Provide the (x, y) coordinate of the cell's center where the given text is located.  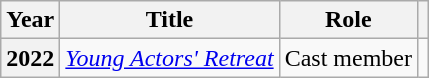
Title (170, 20)
Role (348, 20)
Cast member (348, 58)
Young Actors' Retreat (170, 58)
Year (30, 20)
2022 (30, 58)
